Identify which cell holds the provided text, then report its [x, y] central coordinate. 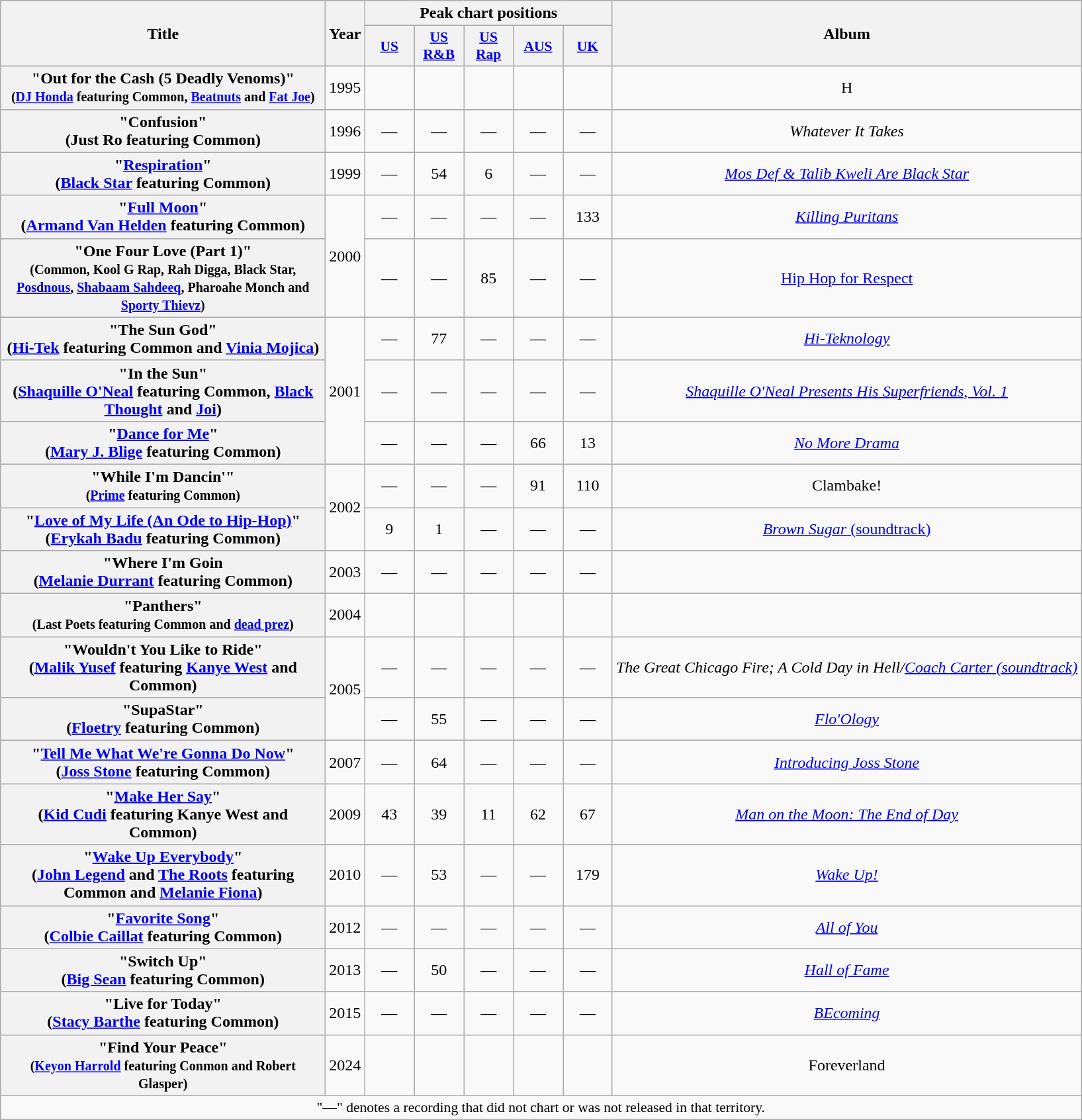
Hip Hop for Respect [846, 278]
"One Four Love (Part 1)"(Common, Kool G Rap, Rah Digga, Black Star, Posdnous, Shabaam Sahdeeq, Pharoahe Monch and Sporty Thievz) [163, 278]
Brown Sugar (soundtrack) [846, 528]
Album [846, 33]
"—" denotes a recording that did not chart or was not released in that territory. [541, 1107]
2003 [345, 572]
Hall of Fame [846, 970]
"While I'm Dancin'"(Prime featuring Common) [163, 486]
Introducing Joss Stone [846, 763]
9 [389, 528]
US R&B [439, 46]
Hi-Teknology [846, 339]
"SupaStar"(Floetry featuring Common) [163, 719]
"Find Your Peace"(Keyon Harrold featuring Conmon and Robert Glasper) [163, 1065]
All of You [846, 927]
2015 [345, 1013]
"Out for the Cash (5 Deadly Venoms)"(DJ Honda featuring Common, Beatnuts and Fat Joe) [163, 87]
64 [439, 763]
43 [389, 814]
2024 [345, 1065]
Wake Up! [846, 875]
"Live for Today"(Stacy Barthe featuring Common) [163, 1013]
Clambake! [846, 486]
67 [588, 814]
2013 [345, 970]
91 [539, 486]
62 [539, 814]
179 [588, 875]
133 [588, 217]
110 [588, 486]
"Confusion"(Just Ro featuring Common) [163, 131]
Man on the Moon: The End of Day [846, 814]
2007 [345, 763]
Whatever It Takes [846, 131]
H [846, 87]
AUS [539, 46]
2004 [345, 616]
Year [345, 33]
BEcoming [846, 1013]
"Make Her Say"(Kid Cudi featuring Kanye West and Common) [163, 814]
2001 [345, 391]
6 [488, 173]
"Love of My Life (An Ode to Hip-Hop)"(Erykah Badu featuring Common) [163, 528]
UK [588, 46]
85 [488, 278]
2010 [345, 875]
39 [439, 814]
54 [439, 173]
Foreverland [846, 1065]
2005 [345, 688]
"Wake Up Everybody"(John Legend and The Roots featuring Common and Melanie Fiona) [163, 875]
"Tell Me What We're Gonna Do Now"(Joss Stone featuring Common) [163, 763]
2002 [345, 507]
Mos Def & Talib Kweli Are Black Star [846, 173]
The Great Chicago Fire; A Cold Day in Hell/Coach Carter (soundtrack) [846, 667]
11 [488, 814]
Flo'Ology [846, 719]
"Respiration"(Black Star featuring Common) [163, 173]
Peak chart positions [488, 13]
"In the Sun"(Shaquille O'Neal featuring Common, Black Thought and Joi) [163, 391]
No More Drama [846, 442]
13 [588, 442]
77 [439, 339]
1996 [345, 131]
Shaquille O'Neal Presents His Superfriends, Vol. 1 [846, 391]
"The Sun God"(Hi-Tek featuring Common and Vinia Mojica) [163, 339]
"Favorite Song"(Colbie Caillat featuring Common) [163, 927]
53 [439, 875]
US Rap [488, 46]
"Switch Up"(Big Sean featuring Common) [163, 970]
Title [163, 33]
2009 [345, 814]
US [389, 46]
55 [439, 719]
"Panthers"(Last Poets featuring Common and dead prez) [163, 616]
"Where I'm Goin(Melanie Durrant featuring Common) [163, 572]
2000 [345, 256]
"Dance for Me"(Mary J. Blige featuring Common) [163, 442]
50 [439, 970]
1995 [345, 87]
"Wouldn't You Like to Ride"(Malik Yusef featuring Kanye West and Common) [163, 667]
Killing Puritans [846, 217]
"Full Moon"(Armand Van Helden featuring Common) [163, 217]
2012 [345, 927]
1999 [345, 173]
66 [539, 442]
1 [439, 528]
